Capture the cell that displays the provided text and extract its (X, Y) central coordinate. 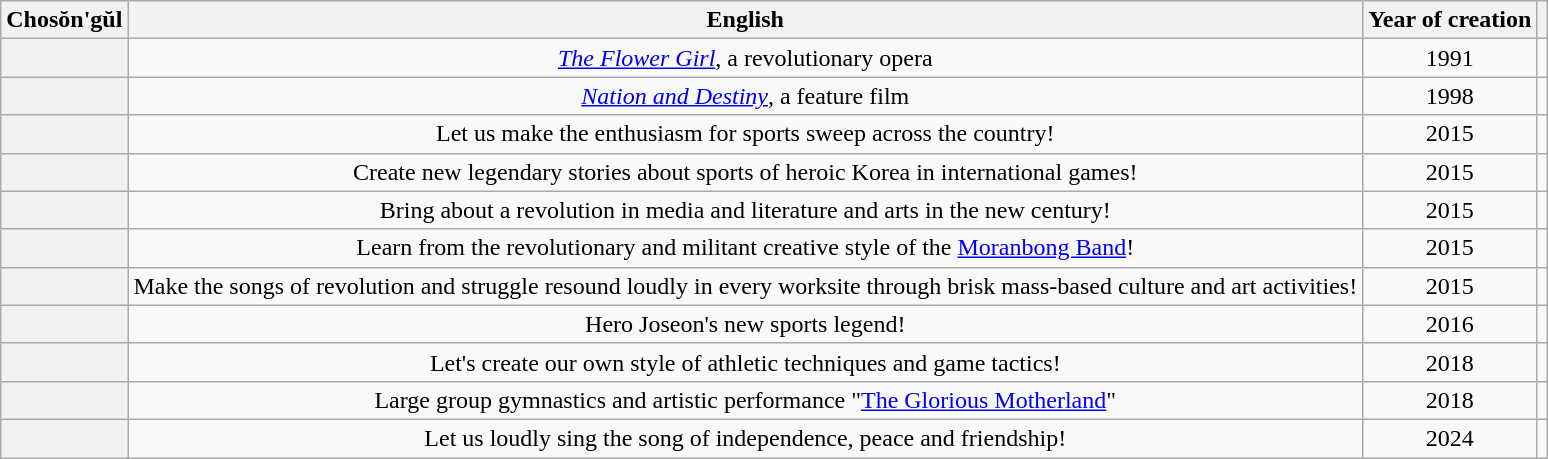
Hero Joseon's new sports legend! (746, 324)
Learn from the revolutionary and militant creative style of the Moranbong Band! (746, 248)
2024 (1450, 438)
Create new legendary stories about sports of heroic Korea in international games! (746, 172)
Large group gymnastics and artistic performance "The Glorious Motherland" (746, 400)
The Flower Girl, a revolutionary opera (746, 58)
English (746, 20)
1998 (1450, 96)
Bring about a revolution in media and literature and arts in the new century! (746, 210)
Let us loudly sing the song of independence, peace and friendship! (746, 438)
Chosŏn'gŭl (64, 20)
Let's create our own style of athletic techniques and game tactics! (746, 362)
2016 (1450, 324)
1991 (1450, 58)
Nation and Destiny, a feature film (746, 96)
Make the songs of revolution and struggle resound loudly in every worksite through brisk mass-based culture and art activities! (746, 286)
Let us make the enthusiasm for sports sweep across the country! (746, 134)
Year of creation (1450, 20)
